Determine the [X, Y] coordinate at the center of the cell enclosing the given text.  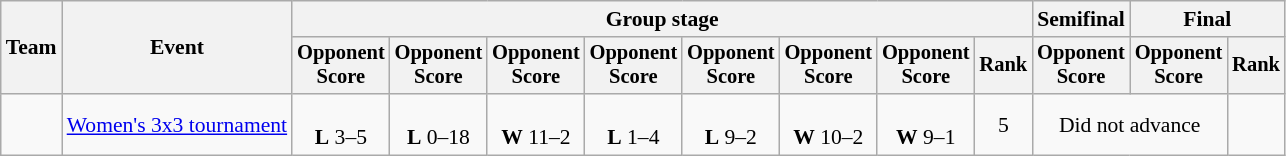
Team [32, 48]
L 1–4 [634, 124]
Women's 3x3 tournament [178, 124]
W 10–2 [828, 124]
L 0–18 [438, 124]
Semifinal [1081, 19]
Event [178, 48]
Final [1208, 19]
W 11–2 [536, 124]
5 [1004, 124]
Group stage [662, 19]
L 3–5 [340, 124]
W 9–1 [926, 124]
L 9–2 [730, 124]
Did not advance [1130, 124]
